Provide the (X, Y) coordinate of the cell's center where the given text is located.  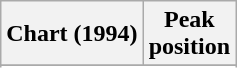
Peakposition (189, 34)
Chart (1994) (72, 34)
